Pinpoint the cell where the given text exists, returning its (X, Y) midpoint coordinate. 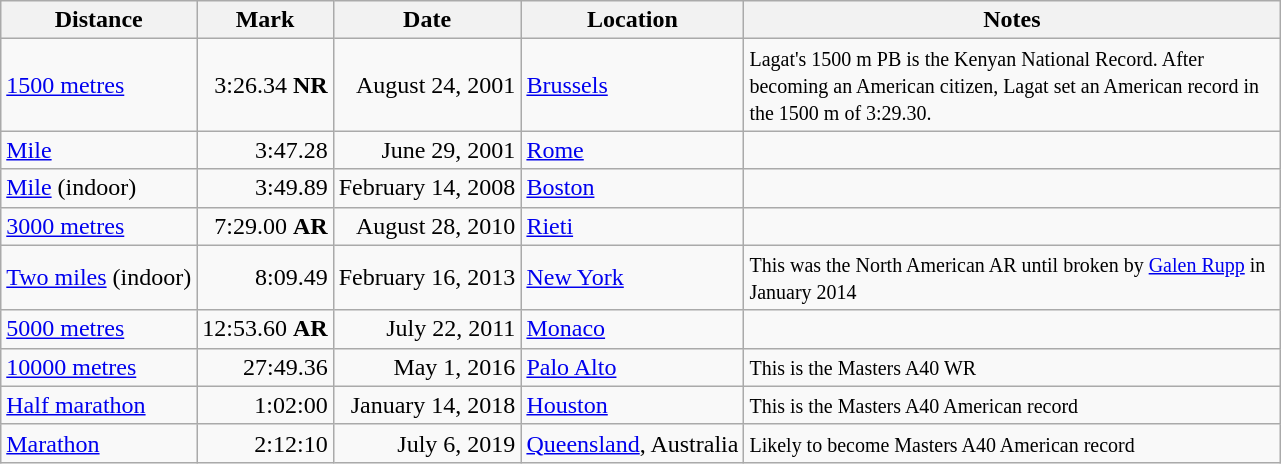
Boston (632, 188)
7:29.00 AR (265, 226)
Distance (99, 20)
Notes (1012, 20)
Mile (indoor) (99, 188)
June 29, 2001 (427, 150)
1500 metres (99, 85)
3:49.89 (265, 188)
Lagat's 1500 m PB is the Kenyan National Record. After becoming an American citizen, Lagat set an American record in the 1500 m of 3:29.30. (1012, 85)
January 14, 2018 (427, 405)
Queensland, Australia (632, 443)
Location (632, 20)
Two miles (indoor) (99, 278)
12:53.60 AR (265, 329)
Mile (99, 150)
Date (427, 20)
Rieti (632, 226)
Palo Alto (632, 367)
Houston (632, 405)
New York (632, 278)
Rome (632, 150)
This is the Masters A40 WR (1012, 367)
2:12:10 (265, 443)
10000 metres (99, 367)
5000 metres (99, 329)
July 6, 2019 (427, 443)
August 28, 2010 (427, 226)
8:09.49 (265, 278)
1:02:00 (265, 405)
Monaco (632, 329)
Half marathon (99, 405)
This is the Masters A40 American record (1012, 405)
Marathon (99, 443)
27:49.36 (265, 367)
Mark (265, 20)
3:47.28 (265, 150)
This was the North American AR until broken by Galen Rupp in January 2014 (1012, 278)
August 24, 2001 (427, 85)
3:26.34 NR (265, 85)
3000 metres (99, 226)
February 16, 2013 (427, 278)
Likely to become Masters A40 American record (1012, 443)
Brussels (632, 85)
July 22, 2011 (427, 329)
May 1, 2016 (427, 367)
February 14, 2008 (427, 188)
